Detect which cell encompasses the target text, then output its (x, y) center coordinate. 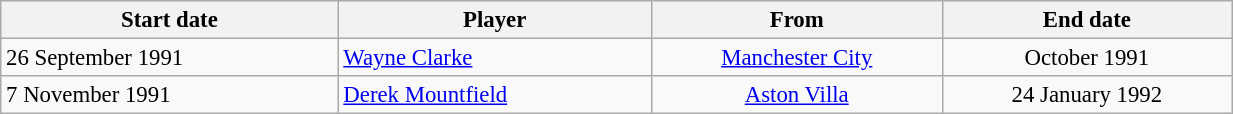
7 November 1991 (170, 95)
Manchester City (796, 58)
26 September 1991 (170, 58)
Wayne Clarke (494, 58)
24 January 1992 (1087, 95)
End date (1087, 20)
October 1991 (1087, 58)
Start date (170, 20)
From (796, 20)
Aston Villa (796, 95)
Derek Mountfield (494, 95)
Player (494, 20)
